Search for the cell housing the specified text and yield its (X, Y) center coordinate. 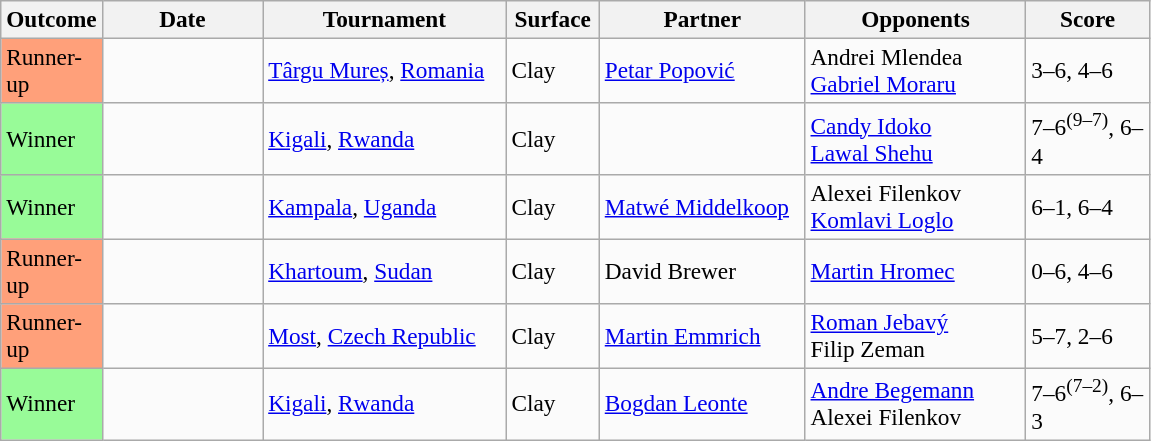
Roman Jebavý Filip Zeman (916, 336)
Score (1088, 19)
Andrei Mlendea Gabriel Moraru (916, 70)
7–6(9–7), 6–4 (1088, 138)
3–6, 4–6 (1088, 70)
Most, Czech Republic (384, 336)
0–6, 4–6 (1088, 272)
Petar Popović (702, 70)
Candy Idoko Lawal Shehu (916, 138)
Surface (552, 19)
Martin Hromec (916, 272)
Opponents (916, 19)
5–7, 2–6 (1088, 336)
David Brewer (702, 272)
Partner (702, 19)
Bogdan Leonte (702, 404)
Khartoum, Sudan (384, 272)
6–1, 6–4 (1088, 206)
Alexei Filenkov Komlavi Loglo (916, 206)
Tournament (384, 19)
Outcome (52, 19)
Martin Emmrich (702, 336)
Andre Begemann Alexei Filenkov (916, 404)
Matwé Middelkoop (702, 206)
7–6(7–2), 6–3 (1088, 404)
Date (182, 19)
Târgu Mureș, Romania (384, 70)
Kampala, Uganda (384, 206)
